Locate the cell with the specified text and output its [x, y] center coordinate. 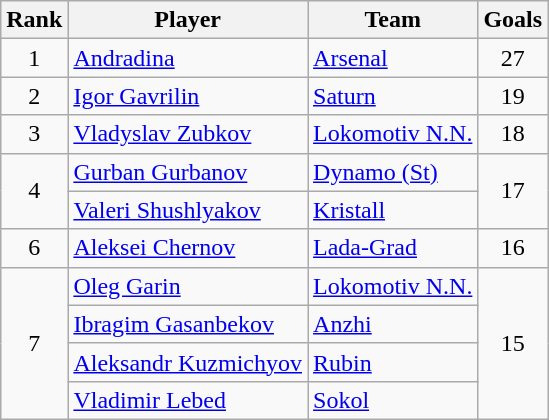
Oleg Garin [188, 286]
Player [188, 20]
Kristall [393, 210]
7 [34, 343]
1 [34, 58]
Anzhi [393, 324]
Aleksei Chernov [188, 248]
Valeri Shushlyakov [188, 210]
Ibragim Gasanbekov [188, 324]
Igor Gavrilin [188, 96]
27 [513, 58]
Gurban Gurbanov [188, 172]
Rank [34, 20]
Lada-Grad [393, 248]
Dynamo (St) [393, 172]
18 [513, 134]
Andradina [188, 58]
16 [513, 248]
Vladimir Lebed [188, 400]
Saturn [393, 96]
Goals [513, 20]
17 [513, 191]
Aleksandr Kuzmichyov [188, 362]
15 [513, 343]
Arsenal [393, 58]
4 [34, 191]
Team [393, 20]
Rubin [393, 362]
6 [34, 248]
2 [34, 96]
Vladyslav Zubkov [188, 134]
19 [513, 96]
Sokol [393, 400]
3 [34, 134]
